For the text-containing cell, return its midpoint in [X, Y] coordinate format. 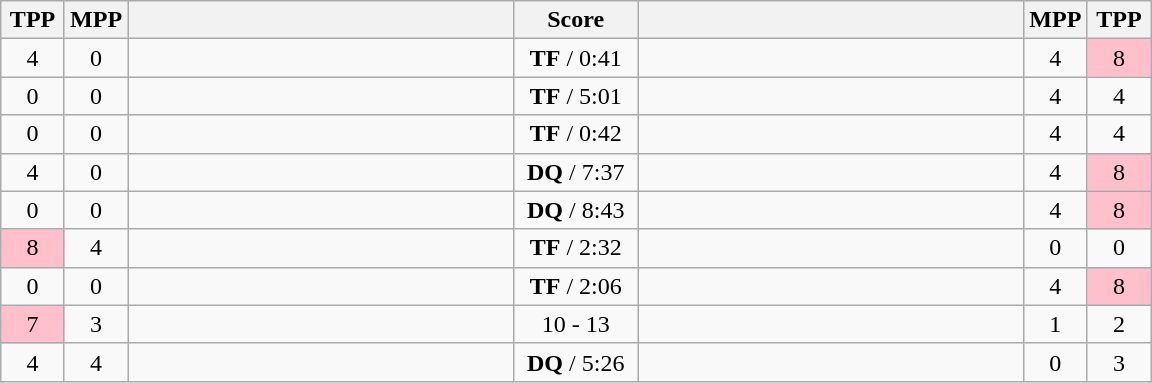
TF / 0:41 [576, 58]
Score [576, 20]
TF / 0:42 [576, 134]
TF / 5:01 [576, 96]
TF / 2:06 [576, 286]
1 [1056, 324]
DQ / 8:43 [576, 210]
7 [33, 324]
DQ / 7:37 [576, 172]
TF / 2:32 [576, 248]
DQ / 5:26 [576, 362]
2 [1119, 324]
10 - 13 [576, 324]
